From the cell containing the given text, extract its center point as [X, Y] coordinate. 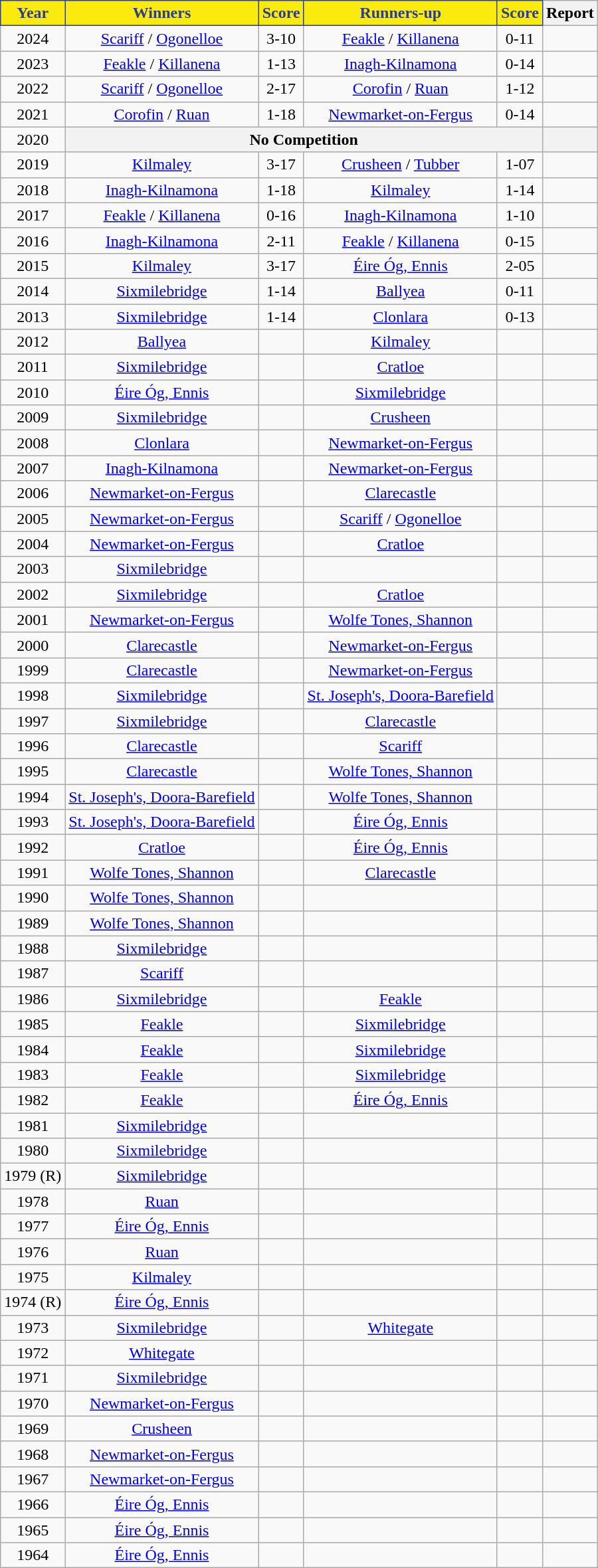
1997 [33, 721]
1966 [33, 1504]
2017 [33, 215]
1984 [33, 1049]
2004 [33, 544]
2012 [33, 342]
1973 [33, 1328]
1-13 [281, 64]
2024 [33, 39]
2008 [33, 443]
1989 [33, 923]
1988 [33, 948]
2005 [33, 519]
1964 [33, 1555]
1993 [33, 822]
1981 [33, 1126]
0-16 [281, 215]
1967 [33, 1479]
1978 [33, 1201]
1975 [33, 1277]
2020 [33, 139]
1987 [33, 974]
Report [570, 13]
2007 [33, 468]
2019 [33, 165]
0-13 [520, 317]
1970 [33, 1403]
1974 (R) [33, 1302]
1-12 [520, 89]
1995 [33, 772]
2-05 [520, 266]
1976 [33, 1252]
1982 [33, 1100]
1969 [33, 1429]
1979 (R) [33, 1176]
2006 [33, 493]
1971 [33, 1378]
1994 [33, 797]
No Competition [304, 139]
1983 [33, 1075]
1980 [33, 1151]
Year [33, 13]
2018 [33, 190]
1-07 [520, 165]
2-11 [281, 240]
2022 [33, 89]
2-17 [281, 89]
1965 [33, 1529]
2000 [33, 645]
1985 [33, 1024]
2014 [33, 291]
2013 [33, 317]
2021 [33, 114]
2016 [33, 240]
1986 [33, 999]
3-10 [281, 39]
1968 [33, 1454]
1999 [33, 670]
1977 [33, 1227]
1-10 [520, 215]
2011 [33, 367]
1996 [33, 746]
Winners [162, 13]
2010 [33, 392]
2015 [33, 266]
2001 [33, 620]
2002 [33, 594]
2009 [33, 418]
1998 [33, 695]
2023 [33, 64]
2003 [33, 569]
1992 [33, 847]
Runners-up [400, 13]
1972 [33, 1353]
0-15 [520, 240]
Crusheen / Tubber [400, 165]
1991 [33, 873]
1990 [33, 898]
